Locate the cell with the specified text and output its [X, Y] center coordinate. 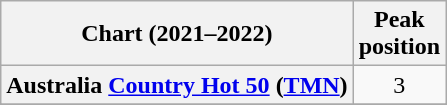
Chart (2021–2022) [177, 34]
Peakposition [399, 34]
3 [399, 85]
Australia Country Hot 50 (TMN) [177, 85]
